Detect which cell encompasses the target text, then output its (x, y) center coordinate. 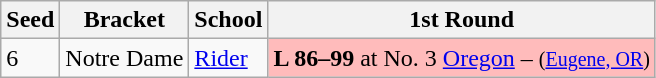
Seed (30, 20)
Notre Dame (124, 58)
6 (30, 58)
Bracket (124, 20)
L 86–99 at No. 3 Oregon – (Eugene, OR) (462, 58)
School (228, 20)
1st Round (462, 20)
Rider (228, 58)
